Identify which cell holds the provided text, then report its (x, y) central coordinate. 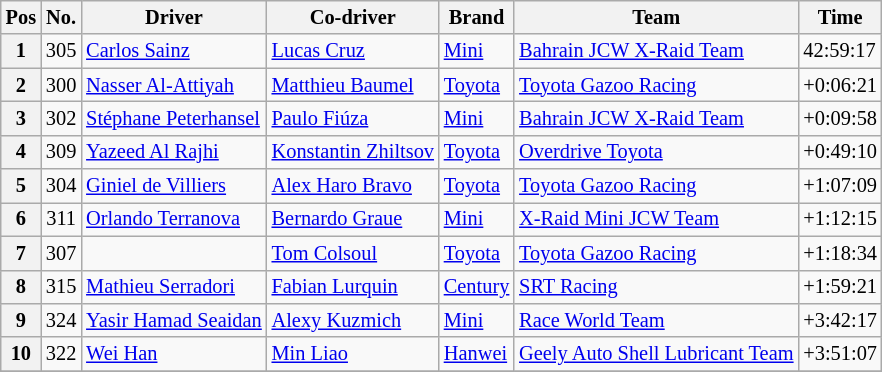
Orlando Terranova (174, 219)
Nasser Al-Attiyah (174, 85)
+1:59:21 (840, 287)
10 (21, 354)
307 (61, 253)
+1:18:34 (840, 253)
6 (21, 219)
Tom Colsoul (353, 253)
Team (656, 17)
315 (61, 287)
Fabian Lurquin (353, 287)
7 (21, 253)
Stéphane Peterhansel (174, 118)
2 (21, 85)
Race World Team (656, 320)
+1:12:15 (840, 219)
Yazeed Al Rajhi (174, 152)
1 (21, 51)
Matthieu Baumel (353, 85)
Carlos Sainz (174, 51)
324 (61, 320)
Geely Auto Shell Lubricant Team (656, 354)
+0:09:58 (840, 118)
+1:07:09 (840, 186)
Alex Haro Bravo (353, 186)
X-Raid Mini JCW Team (656, 219)
4 (21, 152)
311 (61, 219)
Pos (21, 17)
Century (476, 287)
Konstantin Zhiltsov (353, 152)
309 (61, 152)
42:59:17 (840, 51)
Time (840, 17)
No. (61, 17)
305 (61, 51)
Paulo Fiúza (353, 118)
Co-driver (353, 17)
+3:51:07 (840, 354)
+0:49:10 (840, 152)
8 (21, 287)
304 (61, 186)
Alexy Kuzmich (353, 320)
302 (61, 118)
+3:42:17 (840, 320)
SRT Racing (656, 287)
Bernardo Graue (353, 219)
Mathieu Serradori (174, 287)
Driver (174, 17)
Lucas Cruz (353, 51)
+0:06:21 (840, 85)
Min Liao (353, 354)
300 (61, 85)
Brand (476, 17)
Yasir Hamad Seaidan (174, 320)
Wei Han (174, 354)
9 (21, 320)
3 (21, 118)
322 (61, 354)
Hanwei (476, 354)
Overdrive Toyota (656, 152)
Giniel de Villiers (174, 186)
5 (21, 186)
